From the cell containing the given text, extract its center point as [x, y] coordinate. 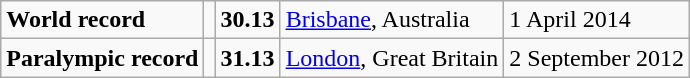
Paralympic record [102, 58]
1 April 2014 [597, 20]
London, Great Britain [392, 58]
World record [102, 20]
30.13 [248, 20]
2 September 2012 [597, 58]
Brisbane, Australia [392, 20]
31.13 [248, 58]
